Return (x, y) of the center of cell containing provided text 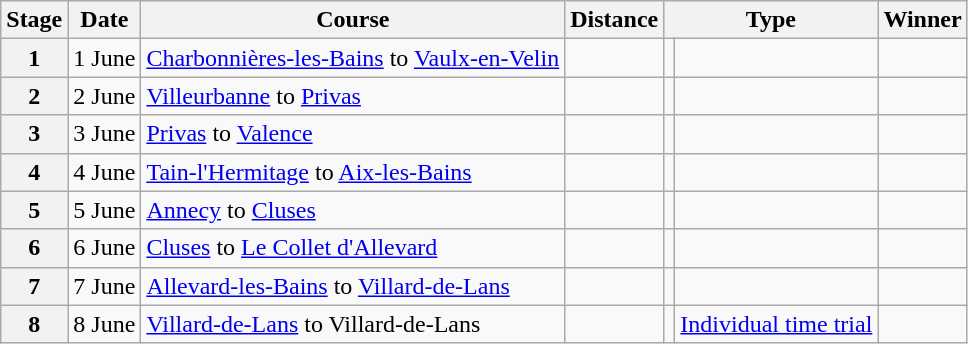
1 (34, 58)
6 (34, 248)
Stage (34, 20)
Date (104, 20)
5 (34, 210)
3 (34, 134)
Villeurbanne to Privas (353, 96)
5 June (104, 210)
Distance (614, 20)
7 (34, 286)
2 June (104, 96)
Villard-de-Lans to Villard-de-Lans (353, 324)
7 June (104, 286)
3 June (104, 134)
Winner (922, 20)
2 (34, 96)
Allevard-les-Bains to Villard-de-Lans (353, 286)
Annecy to Cluses (353, 210)
Type (771, 20)
Tain-l'Hermitage to Aix-les-Bains (353, 172)
1 June (104, 58)
Course (353, 20)
Privas to Valence (353, 134)
8 June (104, 324)
Charbonnières-les-Bains to Vaulx-en-Velin (353, 58)
Cluses to Le Collet d'Allevard (353, 248)
6 June (104, 248)
Individual time trial (776, 324)
4 (34, 172)
4 June (104, 172)
8 (34, 324)
